From the cell containing the given text, extract its center point as [x, y] coordinate. 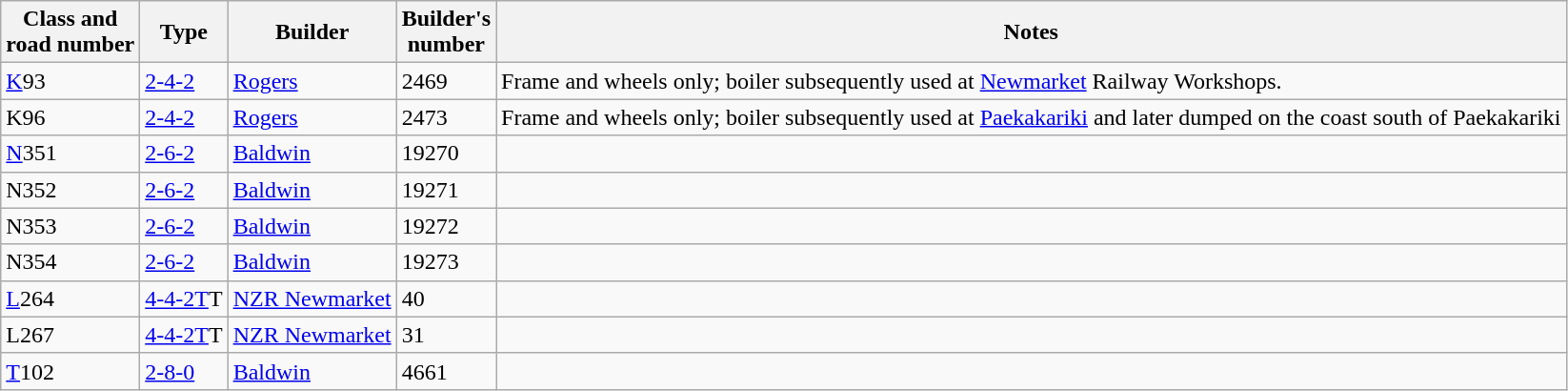
L264 [70, 298]
Type [184, 32]
N353 [70, 226]
19273 [446, 262]
T102 [70, 371]
4661 [446, 371]
19272 [446, 226]
19271 [446, 190]
Builder [312, 32]
N352 [70, 190]
2473 [446, 117]
Class androad number [70, 32]
2469 [446, 81]
Builder'snumber [446, 32]
L267 [70, 335]
K96 [70, 117]
40 [446, 298]
19270 [446, 154]
Notes [1031, 32]
N354 [70, 262]
31 [446, 335]
2-8-0 [184, 371]
K93 [70, 81]
Frame and wheels only; boiler subsequently used at Paekakariki and later dumped on the coast south of Paekakariki [1031, 117]
Frame and wheels only; boiler subsequently used at Newmarket Railway Workshops. [1031, 81]
N351 [70, 154]
